Output the (X, Y) coordinate of the center of the cell containing the given text.  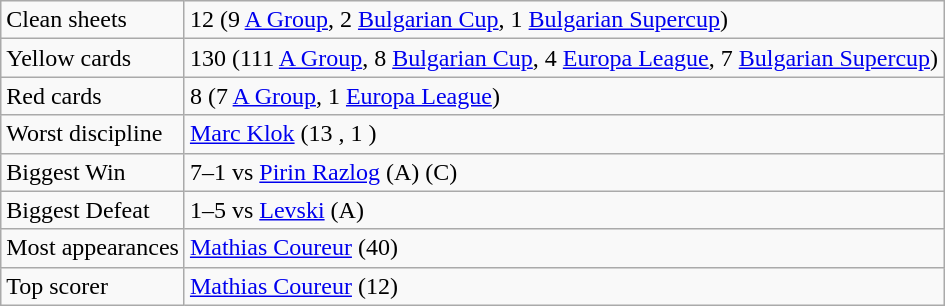
Biggest Defeat (93, 210)
Most appearances (93, 248)
Yellow cards (93, 58)
1–5 vs Levski (A) (564, 210)
Marc Klok (13 , 1 ) (564, 134)
Top scorer (93, 286)
Red cards (93, 96)
130 (111 A Group, 8 Bulgarian Cup, 4 Europa League, 7 Bulgarian Supercup) (564, 58)
Mathias Coureur (40) (564, 248)
Mathias Coureur (12) (564, 286)
Worst discipline (93, 134)
7–1 vs Pirin Razlog (A) (C) (564, 172)
Clean sheets (93, 20)
8 (7 A Group, 1 Europa League) (564, 96)
12 (9 A Group, 2 Bulgarian Cup, 1 Bulgarian Supercup) (564, 20)
Biggest Win (93, 172)
